Return [x, y] of the center of cell containing provided text 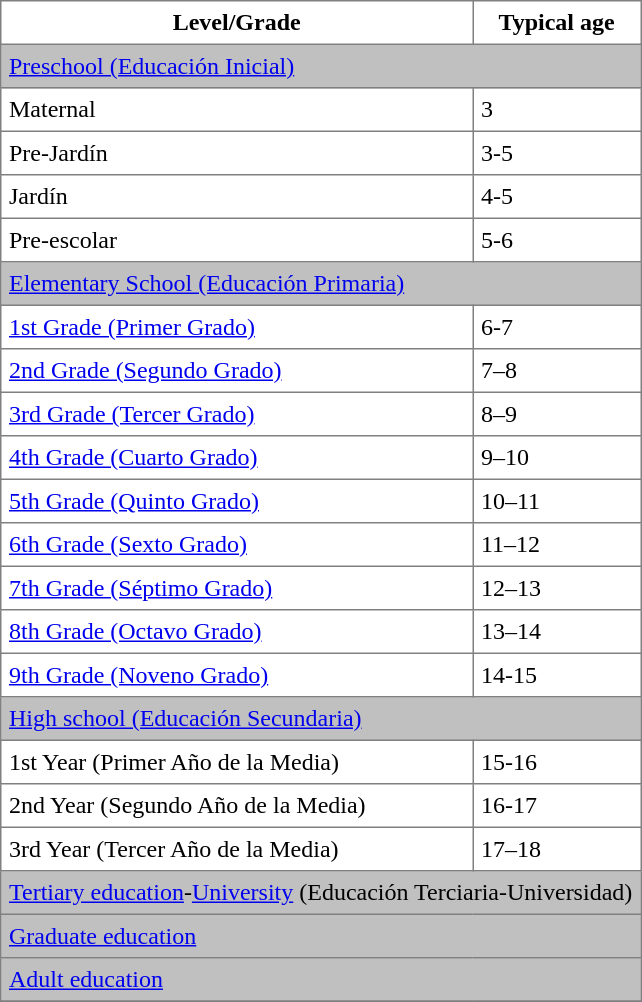
Graduate education [321, 936]
Typical age [557, 23]
5-6 [557, 240]
9–10 [557, 458]
7th Grade (Séptimo Grado) [237, 588]
10–11 [557, 501]
3-5 [557, 153]
4-5 [557, 197]
High school (Educación Secundaria) [321, 719]
6-7 [557, 327]
8th Grade (Octavo Grado) [237, 632]
8–9 [557, 414]
16-17 [557, 806]
Elementary School (Educación Primaria) [321, 284]
11–12 [557, 545]
14-15 [557, 675]
9th Grade (Noveno Grado) [237, 675]
13–14 [557, 632]
15-16 [557, 762]
3 [557, 110]
Level/Grade [237, 23]
12–13 [557, 588]
3rd Year (Tercer Año de la Media) [237, 849]
4th Grade (Cuarto Grado) [237, 458]
Maternal [237, 110]
Preschool (Educación Inicial) [321, 66]
1st Year (Primer Año de la Media) [237, 762]
2nd Year (Segundo Año de la Media) [237, 806]
Adult education [321, 980]
1st Grade (Primer Grado) [237, 327]
6th Grade (Sexto Grado) [237, 545]
3rd Grade (Tercer Grado) [237, 414]
17–18 [557, 849]
Tertiary education-University (Educación Terciaria-Universidad) [321, 893]
2nd Grade (Segundo Grado) [237, 371]
Pre-Jardín [237, 153]
7–8 [557, 371]
5th Grade (Quinto Grado) [237, 501]
Jardín [237, 197]
Pre-escolar [237, 240]
